Determine the [x, y] coordinate at the center of the cell enclosing the given text.  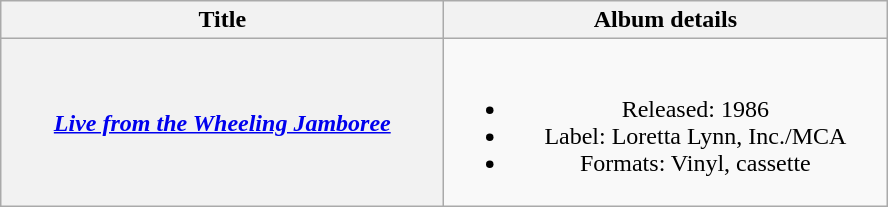
Title [222, 20]
Released: 1986Label: Loretta Lynn, Inc./MCAFormats: Vinyl, cassette [666, 122]
Album details [666, 20]
Live from the Wheeling Jamboree [222, 122]
